Provide the [X, Y] coordinate of the cell's center where the given text is located.  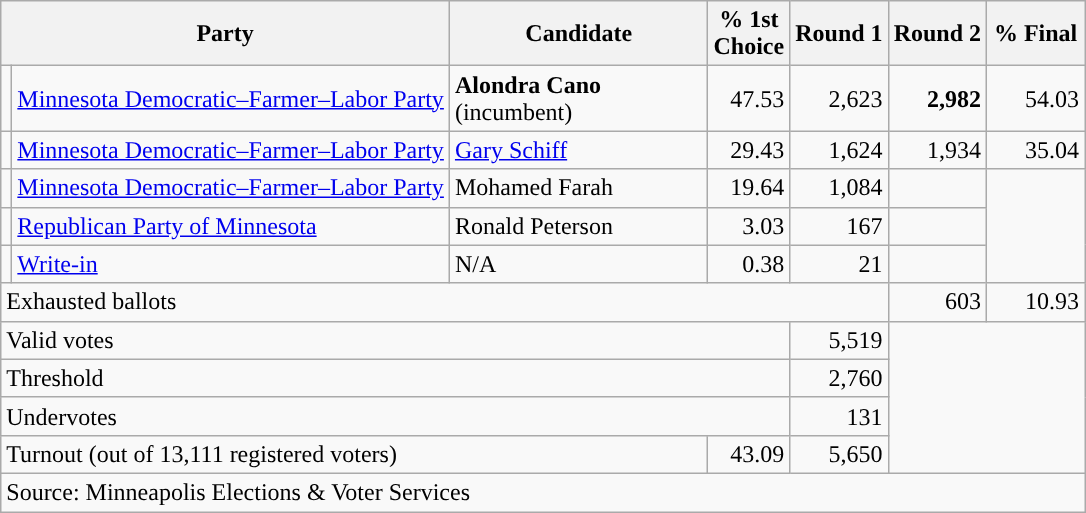
Alondra Cano (incumbent) [578, 98]
Threshold [396, 378]
35.04 [1036, 150]
Valid votes [396, 340]
603 [937, 302]
5,519 [839, 340]
43.09 [749, 454]
Round 1 [839, 34]
3.03 [749, 226]
Ronald Peterson [578, 226]
2,982 [937, 98]
Republican Party of Minnesota [231, 226]
Exhausted ballots [444, 302]
Mohamed Farah [578, 188]
% Final [1036, 34]
5,650 [839, 454]
Party [226, 34]
Gary Schiff [578, 150]
54.03 [1036, 98]
47.53 [749, 98]
1,084 [839, 188]
Write-in [231, 264]
0.38 [749, 264]
131 [839, 416]
2,760 [839, 378]
19.64 [749, 188]
Undervotes [396, 416]
2,623 [839, 98]
N/A [578, 264]
% 1stChoice [749, 34]
29.43 [749, 150]
1,934 [937, 150]
Source: Minneapolis Elections & Voter Services [543, 492]
1,624 [839, 150]
10.93 [1036, 302]
Turnout (out of 13,111 registered voters) [354, 454]
Round 2 [937, 34]
Candidate [578, 34]
21 [839, 264]
167 [839, 226]
